Detect which cell encompasses the target text, then output its [x, y] center coordinate. 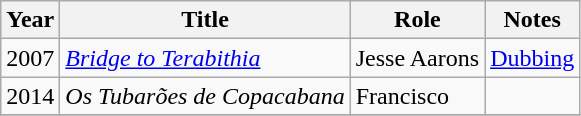
Jesse Aarons [417, 58]
Os Tubarões de Copacabana [205, 96]
2007 [30, 58]
Year [30, 20]
Bridge to Terabithia [205, 58]
2014 [30, 96]
Francisco [417, 96]
Title [205, 20]
Notes [532, 20]
Role [417, 20]
Dubbing [532, 58]
